Provide the (X, Y) coordinate of the cell's center where the given text is located.  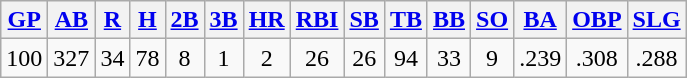
SB (364, 20)
SLG (656, 20)
34 (112, 58)
1 (224, 58)
OBP (597, 20)
TB (406, 20)
.308 (597, 58)
.288 (656, 58)
R (112, 20)
GP (24, 20)
H (148, 20)
94 (406, 58)
327 (72, 58)
3B (224, 20)
SO (492, 20)
9 (492, 58)
2B (184, 20)
33 (448, 58)
BA (540, 20)
100 (24, 58)
BB (448, 20)
.239 (540, 58)
AB (72, 20)
RBI (317, 20)
78 (148, 58)
HR (266, 20)
2 (266, 58)
8 (184, 58)
